Return the [x, y] coordinate for the center point of the cell that contains the specified text.  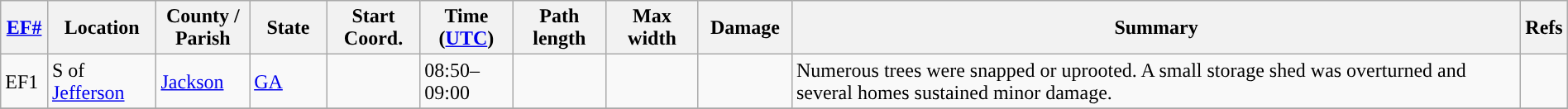
EF# [25, 28]
Jackson [203, 81]
Path length [559, 28]
Summary [1156, 28]
Numerous trees were snapped or uprooted. A small storage shed was overturned and several homes sustained minor damage. [1156, 81]
Max width [652, 28]
EF1 [25, 81]
County / Parish [203, 28]
Refs [1545, 28]
Start Coord. [374, 28]
08:50–09:00 [466, 81]
Location [102, 28]
State [289, 28]
Time (UTC) [466, 28]
GA [289, 81]
S of Jefferson [102, 81]
Damage [744, 28]
